Pinpoint the cell where the given text exists, returning its (X, Y) midpoint coordinate. 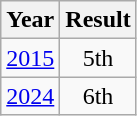
2024 (30, 96)
Result (98, 20)
5th (98, 58)
2015 (30, 58)
Year (30, 20)
6th (98, 96)
